Determine the [X, Y] coordinate at the center of the cell enclosing the given text.  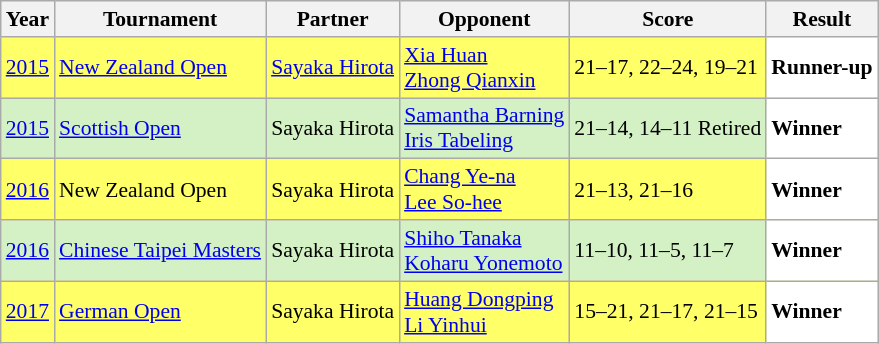
German Open [160, 312]
2017 [28, 312]
15–21, 21–17, 21–15 [668, 312]
Chinese Taipei Masters [160, 250]
Chang Ye-na Lee So-hee [484, 190]
Year [28, 19]
21–13, 21–16 [668, 190]
Score [668, 19]
Shiho Tanaka Koharu Yonemoto [484, 250]
Scottish Open [160, 128]
Opponent [484, 19]
Result [822, 19]
Runner-up [822, 68]
Partner [332, 19]
Tournament [160, 19]
21–17, 22–24, 19–21 [668, 68]
Huang Dongping Li Yinhui [484, 312]
Samantha Barning Iris Tabeling [484, 128]
11–10, 11–5, 11–7 [668, 250]
Xia Huan Zhong Qianxin [484, 68]
21–14, 14–11 Retired [668, 128]
